Identify which cell holds the provided text, then report its (X, Y) central coordinate. 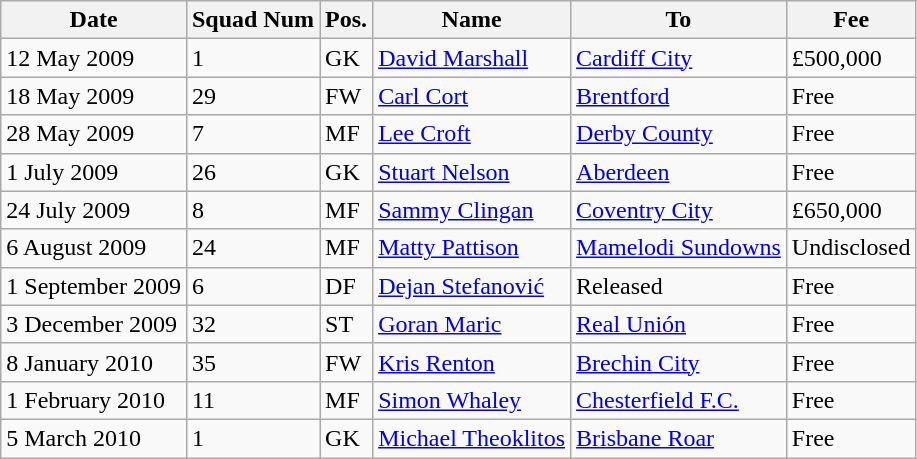
Brentford (679, 96)
Lee Croft (472, 134)
1 February 2010 (94, 400)
6 August 2009 (94, 248)
Derby County (679, 134)
Michael Theoklitos (472, 438)
1 July 2009 (94, 172)
Chesterfield F.C. (679, 400)
Matty Pattison (472, 248)
David Marshall (472, 58)
Sammy Clingan (472, 210)
Coventry City (679, 210)
£650,000 (851, 210)
Stuart Nelson (472, 172)
12 May 2009 (94, 58)
7 (252, 134)
Undisclosed (851, 248)
18 May 2009 (94, 96)
Released (679, 286)
Kris Renton (472, 362)
Mamelodi Sundowns (679, 248)
24 (252, 248)
26 (252, 172)
Simon Whaley (472, 400)
Goran Maric (472, 324)
6 (252, 286)
32 (252, 324)
Date (94, 20)
Pos. (346, 20)
Name (472, 20)
Squad Num (252, 20)
11 (252, 400)
DF (346, 286)
3 December 2009 (94, 324)
5 March 2010 (94, 438)
Fee (851, 20)
35 (252, 362)
Brechin City (679, 362)
29 (252, 96)
Cardiff City (679, 58)
To (679, 20)
Real Unión (679, 324)
Brisbane Roar (679, 438)
1 September 2009 (94, 286)
Dejan Stefanović (472, 286)
Carl Cort (472, 96)
8 (252, 210)
Aberdeen (679, 172)
ST (346, 324)
£500,000 (851, 58)
24 July 2009 (94, 210)
8 January 2010 (94, 362)
28 May 2009 (94, 134)
